Provide the [X, Y] coordinate of the cell's center where the given text is located.  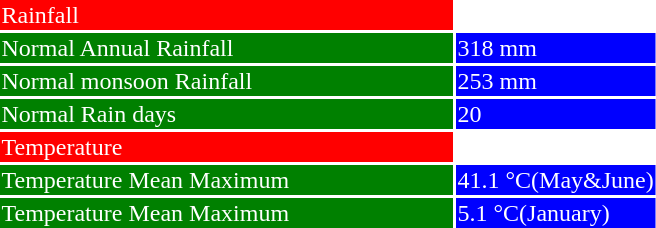
20 [556, 114]
Normal Annual Rainfall [226, 48]
5.1 °C(January) [556, 213]
41.1 °C(May&June) [556, 180]
318 mm [556, 48]
Rainfall [226, 15]
Normal Rain days [226, 114]
Temperature [226, 147]
Normal monsoon Rainfall [226, 81]
253 mm [556, 81]
